Scan for the cell matching the given text and deliver its [X, Y] coordinate at center. 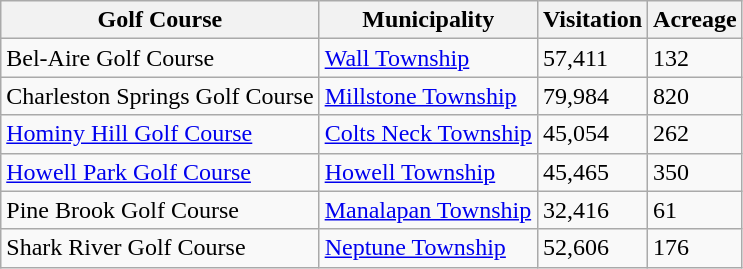
57,411 [592, 58]
Manalapan Township [428, 210]
820 [696, 96]
Acreage [696, 20]
Wall Township [428, 58]
79,984 [592, 96]
61 [696, 210]
Pine Brook Golf Course [160, 210]
45,465 [592, 172]
45,054 [592, 134]
Howell Park Golf Course [160, 172]
176 [696, 248]
Shark River Golf Course [160, 248]
Golf Course [160, 20]
Millstone Township [428, 96]
Hominy Hill Golf Course [160, 134]
Charleston Springs Golf Course [160, 96]
Municipality [428, 20]
Neptune Township [428, 248]
32,416 [592, 210]
Bel-Aire Golf Course [160, 58]
262 [696, 134]
Visitation [592, 20]
132 [696, 58]
350 [696, 172]
Colts Neck Township [428, 134]
Howell Township [428, 172]
52,606 [592, 248]
